Scan for the cell matching the given text and deliver its [X, Y] coordinate at center. 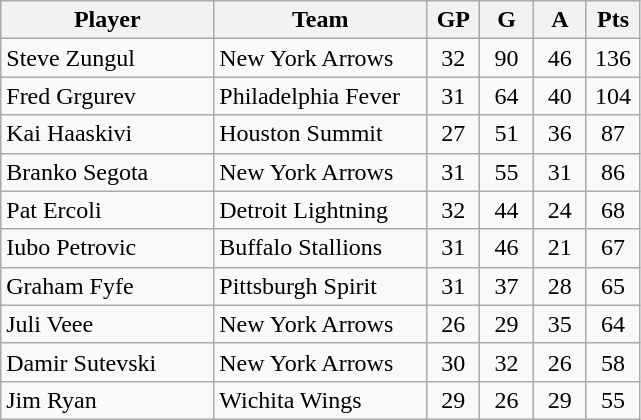
27 [454, 134]
Jim Ryan [108, 400]
GP [454, 20]
Pat Ercoli [108, 210]
Team [320, 20]
21 [560, 248]
67 [612, 248]
Detroit Lightning [320, 210]
28 [560, 286]
Branko Segota [108, 172]
136 [612, 58]
Steve Zungul [108, 58]
Philadelphia Fever [320, 96]
Pts [612, 20]
Player [108, 20]
24 [560, 210]
65 [612, 286]
87 [612, 134]
36 [560, 134]
Iubo Petrovic [108, 248]
Graham Fyfe [108, 286]
37 [506, 286]
G [506, 20]
86 [612, 172]
51 [506, 134]
A [560, 20]
44 [506, 210]
Pittsburgh Spirit [320, 286]
40 [560, 96]
Buffalo Stallions [320, 248]
30 [454, 362]
Wichita Wings [320, 400]
58 [612, 362]
Damir Sutevski [108, 362]
35 [560, 324]
104 [612, 96]
Kai Haaskivi [108, 134]
90 [506, 58]
Juli Veee [108, 324]
Fred Grgurev [108, 96]
Houston Summit [320, 134]
68 [612, 210]
